Identify which cell holds the provided text, then report its [x, y] central coordinate. 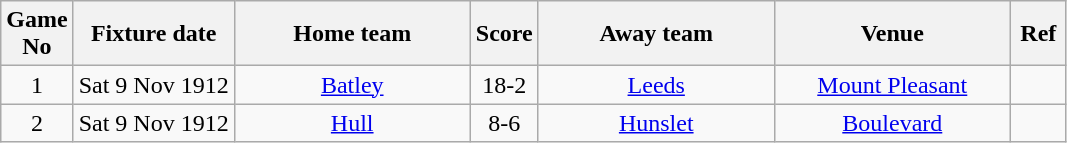
Leeds [656, 85]
1 [37, 85]
2 [37, 123]
Boulevard [892, 123]
Hunslet [656, 123]
18-2 [504, 85]
Away team [656, 34]
Hull [352, 123]
Home team [352, 34]
8-6 [504, 123]
Batley [352, 85]
Fixture date [154, 34]
Ref [1038, 34]
Venue [892, 34]
Score [504, 34]
Mount Pleasant [892, 85]
Game No [37, 34]
